Extract the [X, Y] coordinate from the center of the cell holding the provided text.  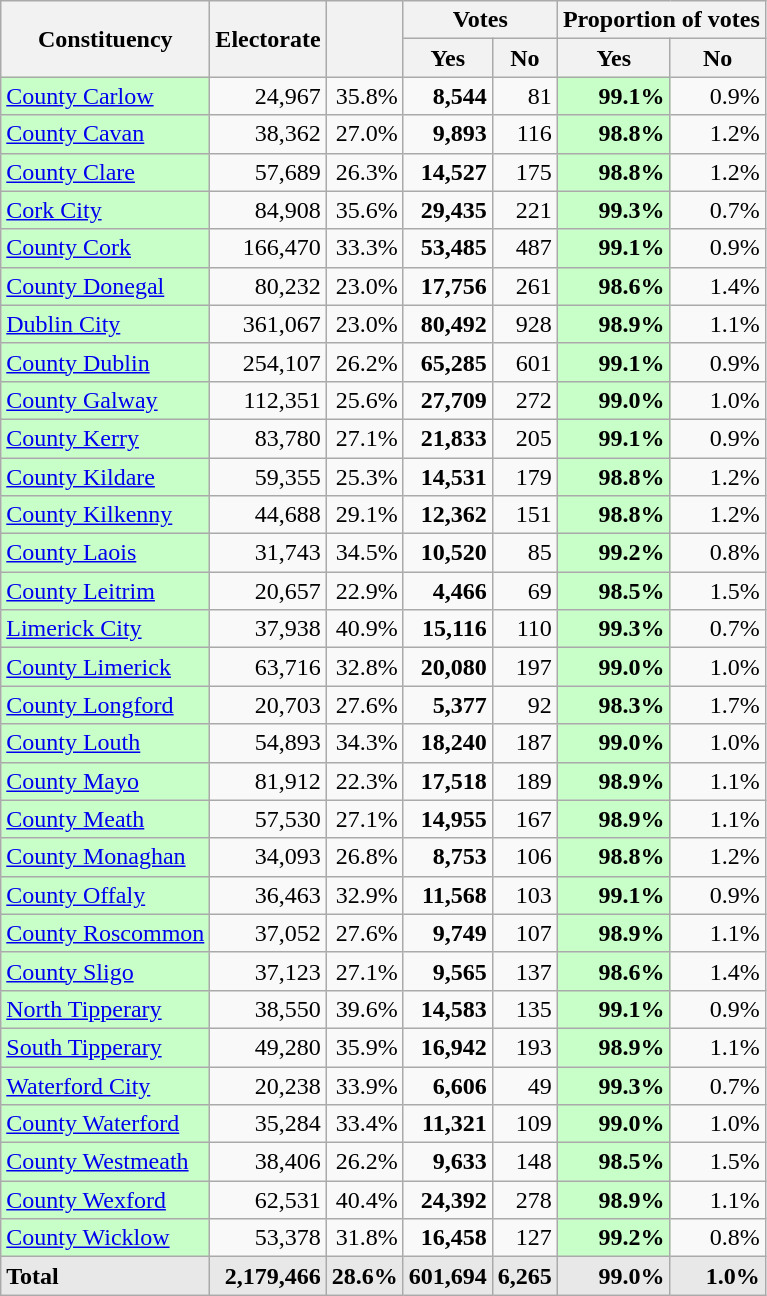
14,527 [448, 172]
27,709 [448, 400]
49,280 [268, 1047]
254,107 [268, 362]
53,378 [268, 1238]
24,967 [268, 96]
35.8% [364, 96]
11,321 [448, 1124]
33.4% [364, 1124]
92 [524, 705]
8,544 [448, 96]
54,893 [268, 743]
29,435 [448, 210]
11,568 [448, 895]
34,093 [268, 857]
County Roscommon [106, 933]
County Wicklow [106, 1238]
31.8% [364, 1238]
County Waterford [106, 1124]
County Wexford [106, 1200]
197 [524, 667]
County Laois [106, 553]
80,492 [448, 324]
20,703 [268, 705]
65,285 [448, 362]
31,743 [268, 553]
20,657 [268, 591]
187 [524, 743]
37,938 [268, 629]
20,080 [448, 667]
361,067 [268, 324]
4,466 [448, 591]
Proportion of votes [661, 20]
40.4% [364, 1200]
62,531 [268, 1200]
Cork City [106, 210]
112,351 [268, 400]
37,052 [268, 933]
205 [524, 438]
9,565 [448, 971]
35,284 [268, 1124]
175 [524, 172]
137 [524, 971]
Votes [480, 20]
487 [524, 248]
County Meath [106, 819]
Waterford City [106, 1085]
151 [524, 515]
261 [524, 286]
53,485 [448, 248]
Electorate [268, 39]
County Kildare [106, 477]
County Cork [106, 248]
148 [524, 1162]
57,689 [268, 172]
County Galway [106, 400]
County Louth [106, 743]
12,362 [448, 515]
116 [524, 134]
9,893 [448, 134]
County Longford [106, 705]
County Carlow [106, 96]
167 [524, 819]
35.9% [364, 1047]
18,240 [448, 743]
193 [524, 1047]
26.8% [364, 857]
County Monaghan [106, 857]
14,531 [448, 477]
34.3% [364, 743]
County Mayo [106, 781]
36,463 [268, 895]
81 [524, 96]
17,756 [448, 286]
16,458 [448, 1238]
601,694 [448, 1276]
98.3% [614, 705]
28.6% [364, 1276]
38,550 [268, 1009]
80,232 [268, 286]
22.9% [364, 591]
38,362 [268, 134]
26.3% [364, 172]
6,606 [448, 1085]
106 [524, 857]
County Westmeath [106, 1162]
Total [106, 1276]
25.3% [364, 477]
County Sligo [106, 971]
135 [524, 1009]
32.9% [364, 895]
County Dublin [106, 362]
9,633 [448, 1162]
County Cavan [106, 134]
25.6% [364, 400]
272 [524, 400]
107 [524, 933]
8,753 [448, 857]
38,406 [268, 1162]
39.6% [364, 1009]
27.0% [364, 134]
103 [524, 895]
2,179,466 [268, 1276]
40.9% [364, 629]
601 [524, 362]
22.3% [364, 781]
35.6% [364, 210]
15,116 [448, 629]
84,908 [268, 210]
189 [524, 781]
33.3% [364, 248]
33.9% [364, 1085]
110 [524, 629]
278 [524, 1200]
63,716 [268, 667]
24,392 [448, 1200]
29.1% [364, 515]
17,518 [448, 781]
34.5% [364, 553]
County Leitrim [106, 591]
5,377 [448, 705]
Constituency [106, 39]
109 [524, 1124]
9,749 [448, 933]
44,688 [268, 515]
1.7% [718, 705]
85 [524, 553]
32.8% [364, 667]
221 [524, 210]
81,912 [268, 781]
County Donegal [106, 286]
57,530 [268, 819]
166,470 [268, 248]
69 [524, 591]
County Kerry [106, 438]
6,265 [524, 1276]
127 [524, 1238]
14,955 [448, 819]
County Kilkenny [106, 515]
Dublin City [106, 324]
49 [524, 1085]
21,833 [448, 438]
County Limerick [106, 667]
County Clare [106, 172]
North Tipperary [106, 1009]
59,355 [268, 477]
83,780 [268, 438]
928 [524, 324]
20,238 [268, 1085]
16,942 [448, 1047]
179 [524, 477]
County Offaly [106, 895]
Limerick City [106, 629]
37,123 [268, 971]
14,583 [448, 1009]
South Tipperary [106, 1047]
10,520 [448, 553]
